Return the [X, Y] coordinate for the center point of the cell that contains the specified text.  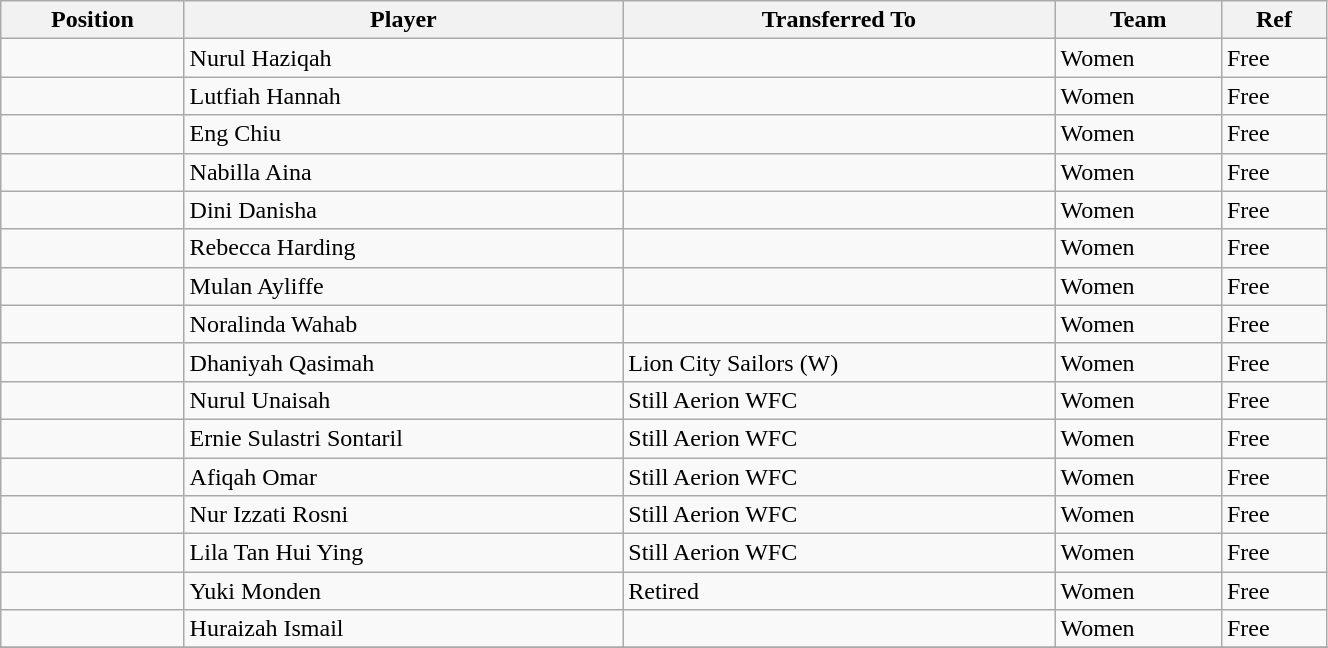
Player [404, 20]
Nabilla Aina [404, 172]
Nurul Haziqah [404, 58]
Mulan Ayliffe [404, 286]
Eng Chiu [404, 134]
Position [92, 20]
Lila Tan Hui Ying [404, 553]
Dhaniyah Qasimah [404, 362]
Afiqah Omar [404, 477]
Lion City Sailors (W) [839, 362]
Lutfiah Hannah [404, 96]
Retired [839, 591]
Noralinda Wahab [404, 324]
Nur Izzati Rosni [404, 515]
Dini Danisha [404, 210]
Team [1138, 20]
Huraizah Ismail [404, 629]
Rebecca Harding [404, 248]
Ernie Sulastri Sontaril [404, 438]
Transferred To [839, 20]
Nurul Unaisah [404, 400]
Ref [1274, 20]
Yuki Monden [404, 591]
